Determine the (x, y) coordinate at the center of the cell enclosing the given text.  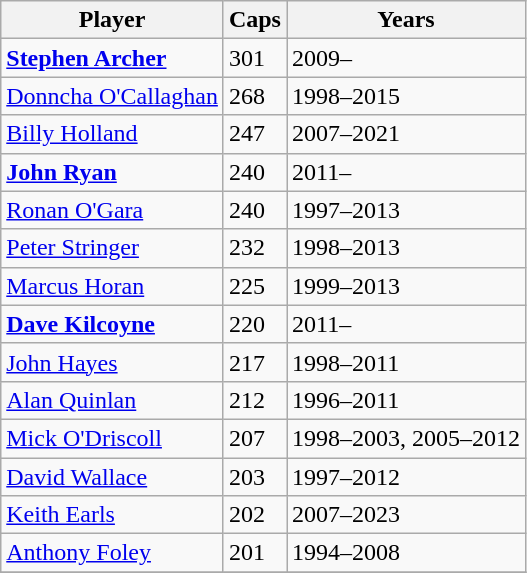
Years (406, 20)
232 (254, 248)
247 (254, 134)
Anthony Foley (112, 553)
Peter Stringer (112, 248)
David Wallace (112, 477)
2007–2021 (406, 134)
268 (254, 96)
Donncha O'Callaghan (112, 96)
John Hayes (112, 362)
1998–2011 (406, 362)
1996–2011 (406, 400)
2009– (406, 58)
2007–2023 (406, 515)
1998–2015 (406, 96)
207 (254, 438)
225 (254, 286)
John Ryan (112, 172)
212 (254, 400)
301 (254, 58)
Billy Holland (112, 134)
Stephen Archer (112, 58)
Alan Quinlan (112, 400)
1997–2013 (406, 210)
Mick O'Driscoll (112, 438)
202 (254, 515)
Marcus Horan (112, 286)
1994–2008 (406, 553)
1997–2012 (406, 477)
Player (112, 20)
Keith Earls (112, 515)
Dave Kilcoyne (112, 324)
1998–2013 (406, 248)
220 (254, 324)
201 (254, 553)
1999–2013 (406, 286)
1998–2003, 2005–2012 (406, 438)
217 (254, 362)
203 (254, 477)
Caps (254, 20)
Ronan O'Gara (112, 210)
